Return the [X, Y] coordinate for the center point of the cell that contains the specified text.  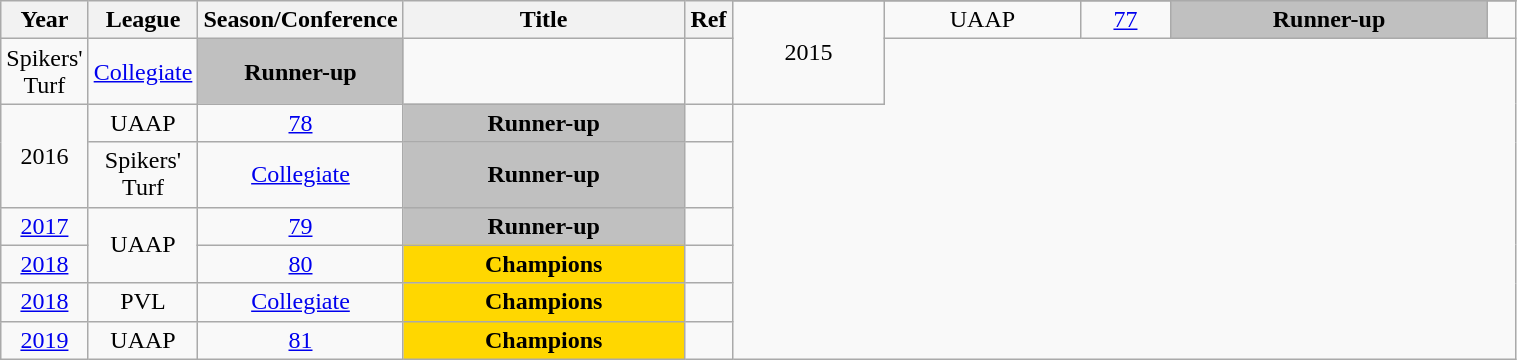
Title [544, 20]
League [143, 20]
80 [300, 264]
Season/Conference [300, 20]
77 [1125, 20]
PVL [143, 302]
Ref [708, 20]
2017 [44, 226]
2016 [44, 156]
81 [300, 340]
2019 [44, 340]
2015 [809, 52]
79 [300, 226]
78 [300, 123]
Year [44, 20]
